Identify which cell holds the provided text, then report its [x, y] central coordinate. 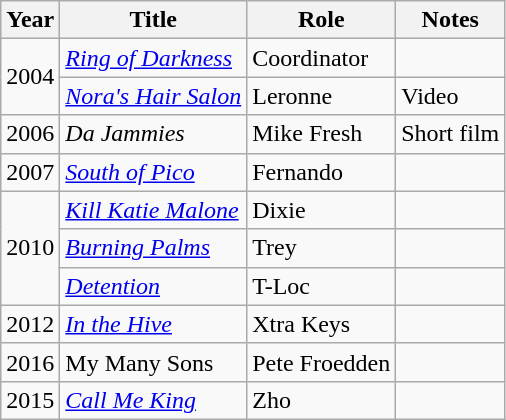
Notes [450, 20]
Leronne [322, 96]
Title [154, 20]
Year [30, 20]
My Many Sons [154, 362]
Kill Katie Malone [154, 210]
Coordinator [322, 58]
In the Hive [154, 324]
Xtra Keys [322, 324]
Video [450, 96]
Role [322, 20]
2004 [30, 77]
2007 [30, 172]
Da Jammies [154, 134]
Trey [322, 248]
Pete Froedden [322, 362]
T-Loc [322, 286]
South of Pico [154, 172]
2006 [30, 134]
Ring of Darkness [154, 58]
Mike Fresh [322, 134]
Nora's Hair Salon [154, 96]
2015 [30, 400]
Call Me King [154, 400]
2012 [30, 324]
Fernando [322, 172]
Detention [154, 286]
Burning Palms [154, 248]
Short film [450, 134]
Dixie [322, 210]
Zho [322, 400]
2016 [30, 362]
2010 [30, 248]
